Find where the given text appears and provide that cell's center as [X, Y] coordinate. 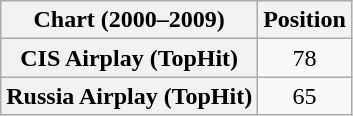
Chart (2000–2009) [130, 20]
65 [305, 96]
78 [305, 58]
Position [305, 20]
Russia Airplay (TopHit) [130, 96]
CIS Airplay (TopHit) [130, 58]
